For the text-containing cell, return its midpoint in (x, y) coordinate format. 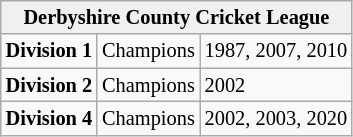
1987, 2007, 2010 (276, 51)
2002, 2003, 2020 (276, 118)
Derbyshire County Cricket League (176, 17)
Division 4 (49, 118)
2002 (276, 85)
Division 1 (49, 51)
Division 2 (49, 85)
